Capture the cell that displays the provided text and extract its [x, y] central coordinate. 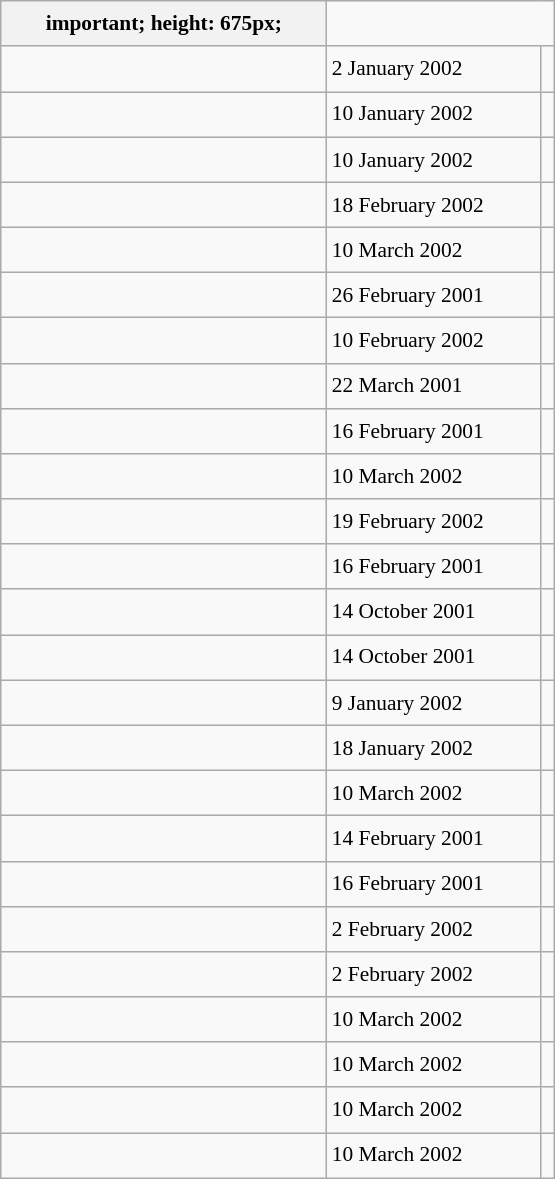
10 February 2002 [434, 340]
26 February 2001 [434, 296]
22 March 2001 [434, 386]
9 January 2002 [434, 702]
14 February 2001 [434, 838]
19 February 2002 [434, 522]
18 February 2002 [434, 204]
18 January 2002 [434, 748]
important; height: 675px; [164, 24]
2 January 2002 [434, 68]
